Output the (x, y) coordinate of the center of the cell containing the given text.  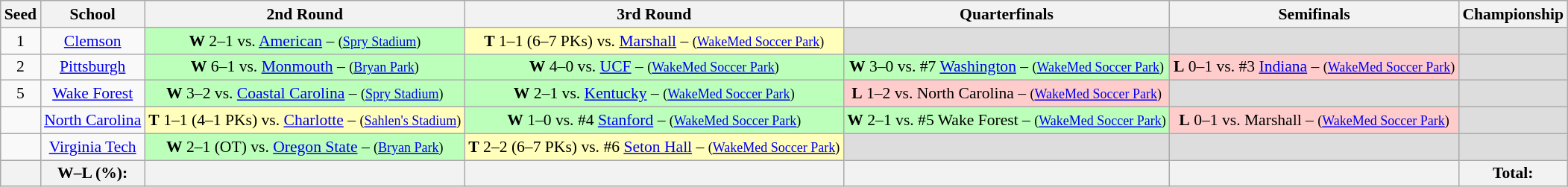
T 1–1 (6–7 PKs) vs. Marshall – (WakeMed Soccer Park) (654, 41)
Championship (1513, 14)
2 (21, 67)
Virginia Tech (92, 147)
Quarterfinals (1007, 14)
W 1–0 vs. #4 Stanford – (WakeMed Soccer Park) (654, 121)
L 1–2 vs. North Carolina – (WakeMed Soccer Park) (1007, 94)
Clemson (92, 41)
W–L (%): (92, 174)
L 0–1 vs. Marshall – (WakeMed Soccer Park) (1314, 121)
T 1–1 (4–1 PKs) vs. Charlotte – (Sahlen's Stadium) (304, 121)
W 2–1 vs. #5 Wake Forest – (WakeMed Soccer Park) (1007, 121)
Total: (1513, 174)
1 (21, 41)
Pittsburgh (92, 67)
W 2–1 vs. American – (Spry Stadium) (304, 41)
W 4–0 vs. UCF – (WakeMed Soccer Park) (654, 67)
T 2–2 (6–7 PKs) vs. #6 Seton Hall – (WakeMed Soccer Park) (654, 147)
School (92, 14)
W 3–2 vs. Coastal Carolina – (Spry Stadium) (304, 94)
Seed (21, 14)
3rd Round (654, 14)
Semifinals (1314, 14)
Wake Forest (92, 94)
5 (21, 94)
W 3–0 vs. #7 Washington – (WakeMed Soccer Park) (1007, 67)
2nd Round (304, 14)
W 2–1 vs. Kentucky – (WakeMed Soccer Park) (654, 94)
W 2–1 (OT) vs. Oregon State – (Bryan Park) (304, 147)
North Carolina (92, 121)
L 0–1 vs. #3 Indiana – (WakeMed Soccer Park) (1314, 67)
W 6–1 vs. Monmouth – (Bryan Park) (304, 67)
